Identify which cell holds the provided text, then report its [x, y] central coordinate. 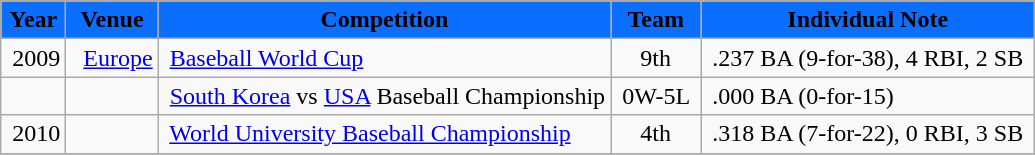
World University Baseball Championship [384, 134]
South Korea vs USA Baseball Championship [384, 96]
Competition [384, 20]
0W-5L [656, 96]
.000 BA (0-for-15) [868, 96]
Team [656, 20]
2010 [34, 134]
4th [656, 134]
2009 [34, 58]
9th [656, 58]
Europe [112, 58]
.318 BA (7-for-22), 0 RBI, 3 SB [868, 134]
Venue [112, 20]
Baseball World Cup [384, 58]
Individual Note [868, 20]
Year [34, 20]
.237 BA (9-for-38), 4 RBI, 2 SB [868, 58]
